Return the [X, Y] coordinate for the center point of the cell that contains the specified text.  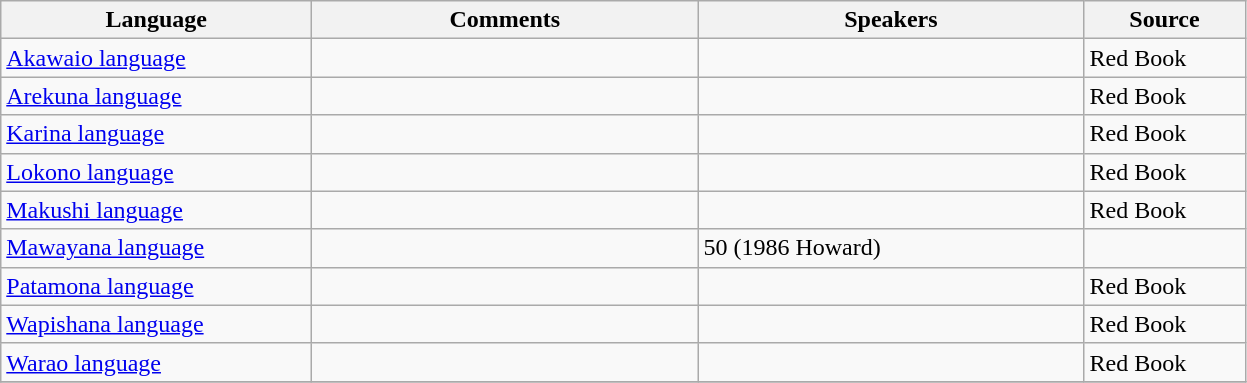
Karina language [156, 134]
Speakers [891, 20]
Patamona language [156, 286]
Wapishana language [156, 324]
Language [156, 20]
Akawaio language [156, 58]
Source [1164, 20]
Arekuna language [156, 96]
Lokono language [156, 172]
Comments [505, 20]
Makushi language [156, 210]
50 (1986 Howard) [891, 248]
Mawayana language [156, 248]
Warao language [156, 362]
